Output the (x, y) coordinate of the center of the cell containing the given text.  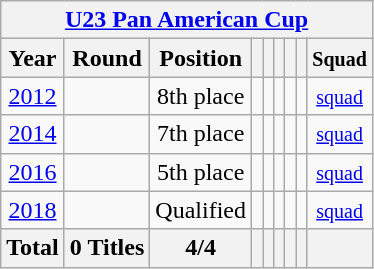
Qualified (201, 210)
Year (33, 58)
2016 (33, 172)
0 Titles (107, 248)
Round (107, 58)
7th place (201, 134)
Squad (340, 58)
2018 (33, 210)
2014 (33, 134)
8th place (201, 96)
5th place (201, 172)
4/4 (201, 248)
U23 Pan American Cup (187, 20)
2012 (33, 96)
Total (33, 248)
Position (201, 58)
